Search for the cell housing the specified text and yield its [X, Y] center coordinate. 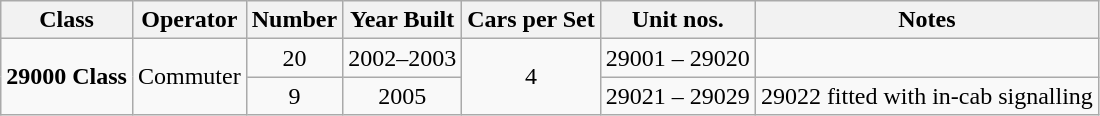
29000 Class [67, 77]
Year Built [402, 20]
4 [532, 77]
Number [294, 20]
Unit nos. [678, 20]
20 [294, 58]
Operator [189, 20]
29021 – 29029 [678, 96]
Cars per Set [532, 20]
Class [67, 20]
Commuter [189, 77]
9 [294, 96]
Notes [926, 20]
29022 fitted with in-cab signalling [926, 96]
2005 [402, 96]
29001 – 29020 [678, 58]
2002–2003 [402, 58]
